Search for the cell housing the specified text and yield its [X, Y] center coordinate. 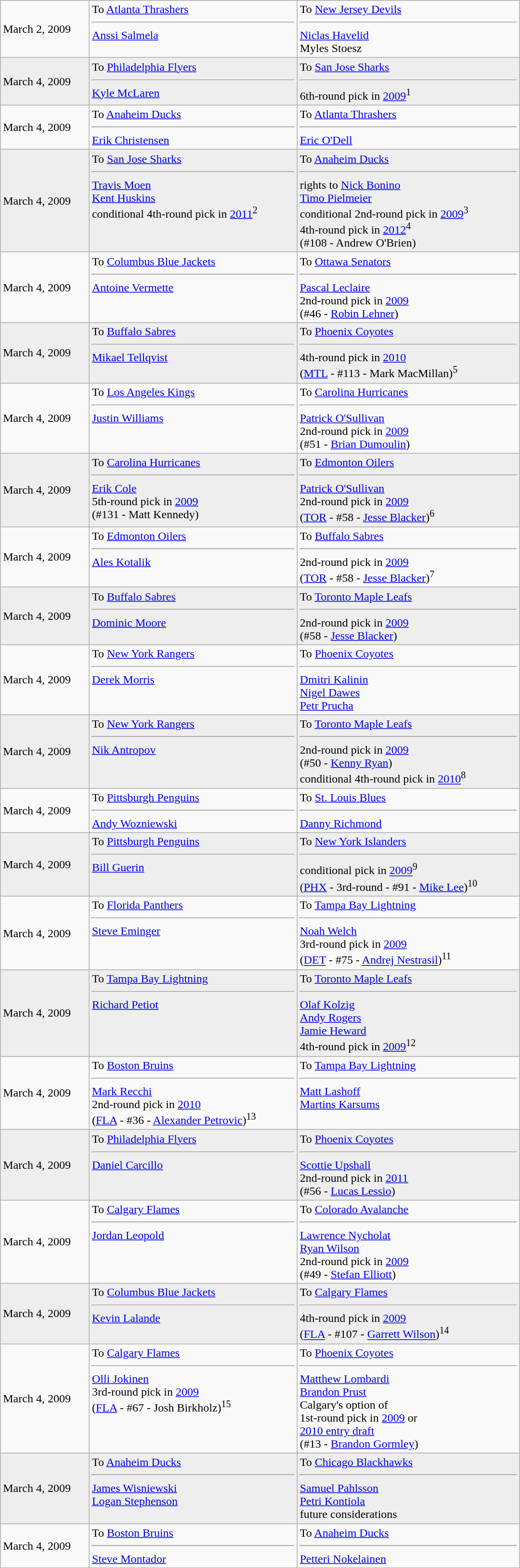
To Ottawa SenatorsPascal Leclaire2nd-round pick in 2009(#46 - Robin Lehner) [408, 287]
To Toronto Maple Leafs 2nd-round pick in 2009(#50 - Kenny Ryan)conditional 4th-round pick in 20108 [408, 751]
To San Jose Sharks6th-round pick in 20091 [408, 82]
To Toronto Maple LeafsOlaf KolzigAndy RogersJamie Heward4th-round pick in 200912 [408, 1013]
To Calgary Flames4th-round pick in 2009(FLA - #107 - Garrett Wilson)14 [408, 1314]
To Atlanta ThrashersEric O'Dell [408, 127]
To Philadelphia FlyersKyle McLaren [193, 82]
To Atlanta ThrashersAnssi Salmela [193, 29]
To Edmonton OilersPatrick O'Sullivan2nd-round pick in 2009(TOR - #58 - Jesse Blacker)6 [408, 490]
To Buffalo SabresMikael Tellqvist [193, 353]
To Calgary FlamesOlli Jokinen3rd-round pick in 2009(FLA - #67 - Josh Birkholz)15 [193, 1398]
To Tampa Bay LightningRichard Petiot [193, 1013]
To Toronto Maple Leafs2nd-round pick in 2009(#58 - Jesse Blacker) [408, 615]
To Phoenix Coyotes4th-round pick in 2010(MTL - #113 - Mark MacMillan)5 [408, 353]
To Florida PanthersSteve Eminger [193, 933]
To Buffalo SabresDominic Moore [193, 615]
To New York RangersNik Antropov [193, 751]
To Carolina HurricanesErik Cole5th-round pick in 2009(#131 - Matt Kennedy) [193, 490]
To New York RangersDerek Morris [193, 679]
To Philadelphia FlyersDaniel Carcillo [193, 1165]
To Anaheim DucksErik Christensen [193, 127]
To Tampa Bay LightningMatt LashoffMartins Karsums [408, 1093]
To Columbus Blue JacketsAntoine Vermette [193, 287]
To Phoenix CoyotesMatthew LombardiBrandon PrustCalgary's option of1st-round pick in 2009 or2010 entry draft(#13 - Brandon Gormley) [408, 1398]
March 2, 2009 [45, 29]
To Tampa Bay LightningNoah Welch3rd-round pick in 2009(DET - #75 - Andrej Nestrasil)11 [408, 933]
To Buffalo Sabres2nd-round pick in 2009(TOR - #58 - Jesse Blacker)7 [408, 557]
To Phoenix CoyotesScottie Upshall2nd-round pick in 2011(#56 - Lucas Lessio) [408, 1165]
To Anaheim DucksJames WisniewskiLogan Stephenson [193, 1488]
To Los Angeles KingsJustin Williams [193, 418]
To San Jose SharksTravis MoenKent Huskinsconditional 4th-round pick in 20112 [193, 200]
To Pittsburgh PenguinsBill Guerin [193, 864]
To New Jersey DevilsNiclas HavelidMyles Stoesz [408, 29]
To Boston BruinsMark Recchi2nd-round pick in 2010(FLA - #36 - Alexander Petrovic)13 [193, 1093]
To Chicago BlackhawksSamuel PahlssonPetri Kontiolafuture considerations [408, 1488]
To Pittsburgh PenguinsAndy Wozniewski [193, 810]
To Calgary FlamesJordan Leopold [193, 1241]
To Anaheim Ducks Petteri Nokelainen [408, 1546]
To Colorado AvalancheLawrence NycholatRyan Wilson2nd-round pick in 2009(#49 - Stefan Elliott) [408, 1241]
To Phoenix CoyotesDmitri KalininNigel DawesPetr Prucha [408, 679]
To Columbus Blue JacketsKevin Lalande [193, 1314]
To Carolina HurricanesPatrick O'Sullivan2nd-round pick in 2009(#51 - Brian Dumoulin) [408, 418]
To Anaheim Ducksrights to Nick BoninoTimo Pielmeierconditional 2nd-round pick in 200934th-round pick in 20124(#108 - Andrew O'Brien) [408, 200]
To Boston Bruins Steve Montador [193, 1546]
To New York Islandersconditional pick in 20099(PHX - 3rd-round - #91 - Mike Lee)10 [408, 864]
To Edmonton OilersAles Kotalik [193, 557]
To St. Louis BluesDanny Richmond [408, 810]
